Detect which cell encompasses the target text, then output its [X, Y] center coordinate. 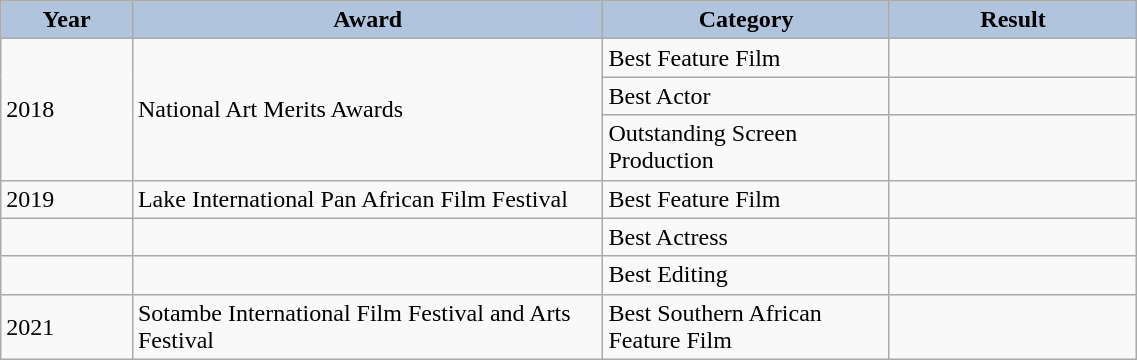
Best Editing [746, 275]
National Art Merits Awards [368, 110]
Outstanding Screen Production [746, 148]
Best Actress [746, 237]
Best Actor [746, 96]
Result [1013, 20]
2018 [67, 110]
Sotambe International Film Festival and Arts Festival [368, 326]
2021 [67, 326]
Best Southern African Feature Film [746, 326]
Lake International Pan African Film Festival [368, 199]
2019 [67, 199]
Year [67, 20]
Category [746, 20]
Award [368, 20]
